Provide the [X, Y] coordinate of the cell's center where the given text is located.  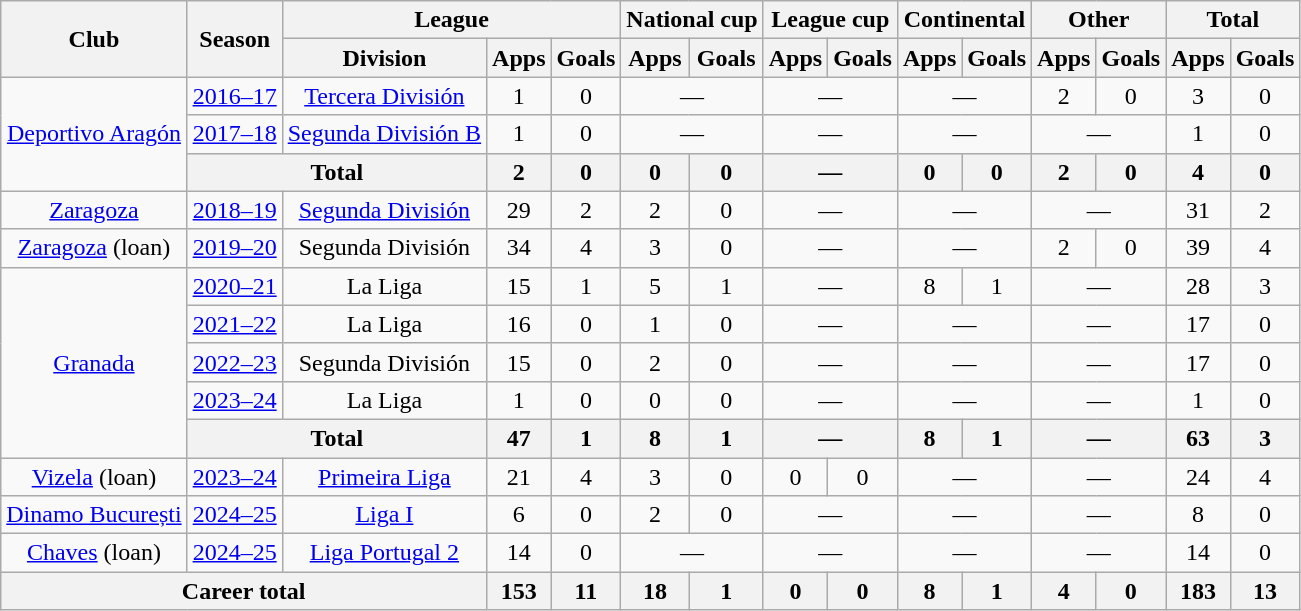
Segunda División B [384, 134]
153 [519, 591]
Dinamo București [94, 515]
Other [1099, 20]
Zaragoza [94, 210]
47 [519, 438]
2018–19 [234, 210]
39 [1198, 248]
Division [384, 58]
63 [1198, 438]
2020–21 [234, 286]
34 [519, 248]
Vizela (loan) [94, 477]
11 [586, 591]
Granada [94, 362]
31 [1198, 210]
2016–17 [234, 96]
13 [1265, 591]
2017–18 [234, 134]
Liga I [384, 515]
Club [94, 39]
29 [519, 210]
21 [519, 477]
Career total [244, 591]
28 [1198, 286]
Continental [964, 20]
League cup [830, 20]
16 [519, 324]
6 [519, 515]
5 [655, 286]
2022–23 [234, 362]
Liga Portugal 2 [384, 553]
Season [234, 39]
League [452, 20]
18 [655, 591]
Zaragoza (loan) [94, 248]
National cup [692, 20]
Deportivo Aragón [94, 134]
2021–22 [234, 324]
183 [1198, 591]
Tercera División [384, 96]
Primeira Liga [384, 477]
Chaves (loan) [94, 553]
24 [1198, 477]
2019–20 [234, 248]
